Determine the [x, y] coordinate at the center of the cell enclosing the given text.  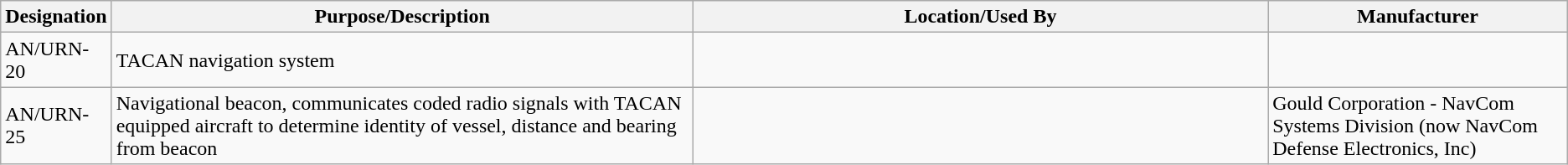
Navigational beacon, communicates coded radio signals with TACAN equipped aircraft to determine identity of vessel, distance and bearing from beacon [402, 126]
AN/URN-25 [56, 126]
Purpose/Description [402, 17]
Manufacturer [1418, 17]
Location/Used By [980, 17]
TACAN navigation system [402, 60]
Gould Corporation - NavCom Systems Division (now NavCom Defense Electronics, Inc) [1418, 126]
AN/URN-20 [56, 60]
Designation [56, 17]
